Provide the (x, y) coordinate of the cell's center where the given text is located.  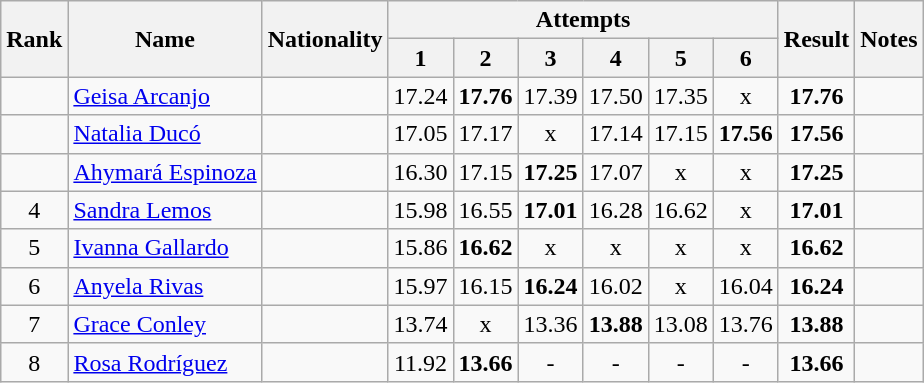
17.35 (680, 96)
17.24 (420, 96)
Ivanna Gallardo (165, 248)
3 (550, 58)
13.76 (746, 324)
16.15 (486, 286)
Natalia Ducó (165, 134)
13.08 (680, 324)
15.86 (420, 248)
17.39 (550, 96)
17.14 (616, 134)
13.74 (420, 324)
17.07 (616, 172)
16.04 (746, 286)
Nationality (325, 39)
16.28 (616, 210)
Anyela Rivas (165, 286)
17.17 (486, 134)
8 (34, 362)
15.98 (420, 210)
Attempts (583, 20)
15.97 (420, 286)
13.36 (550, 324)
17.50 (616, 96)
Rank (34, 39)
Sandra Lemos (165, 210)
11.92 (420, 362)
16.30 (420, 172)
17.05 (420, 134)
Grace Conley (165, 324)
Name (165, 39)
2 (486, 58)
Result (816, 39)
1 (420, 58)
Ahymará Espinoza (165, 172)
Geisa Arcanjo (165, 96)
7 (34, 324)
16.02 (616, 286)
Rosa Rodríguez (165, 362)
Notes (889, 39)
16.55 (486, 210)
